Capture the cell that displays the provided text and extract its (X, Y) central coordinate. 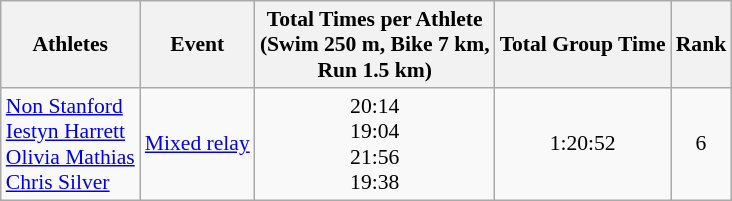
20:1419:0421:5619:38 (375, 144)
Non StanfordIestyn HarrettOlivia MathiasChris Silver (70, 144)
Total Times per Athlete (Swim 250 m, Bike 7 km, Run 1.5 km) (375, 44)
1:20:52 (583, 144)
Mixed relay (198, 144)
Total Group Time (583, 44)
Event (198, 44)
6 (702, 144)
Athletes (70, 44)
Rank (702, 44)
